Determine the [X, Y] coordinate at the center of the cell enclosing the given text.  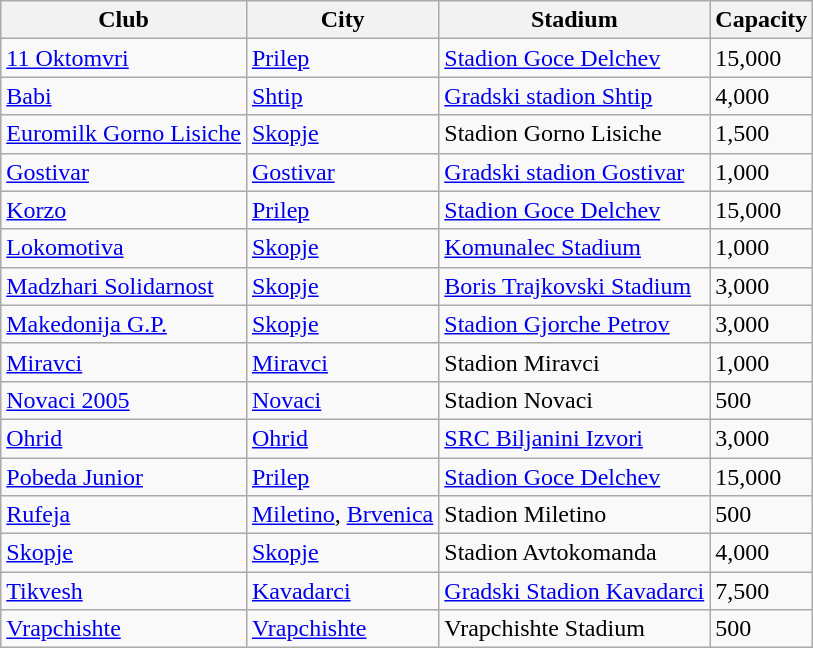
Stadion Miravci [574, 362]
Stadium [574, 20]
Euromilk Gorno Lisiche [124, 134]
Kavadarci [342, 591]
SRC Biljanini Izvori [574, 438]
Madzhari Solidarnost [124, 286]
Capacity [762, 20]
City [342, 20]
1,500 [762, 134]
Stadion Gjorche Petrov [574, 324]
11 Oktomvri [124, 58]
Rufeja [124, 515]
Korzo [124, 210]
Gradski Stadion Kavadarci [574, 591]
Stadion Gorno Lisiche [574, 134]
7,500 [762, 591]
Novaci 2005 [124, 400]
Makedonija G.P. [124, 324]
Pobeda Junior [124, 477]
Miletino, Brvenica [342, 515]
Babi [124, 96]
Gradski stadion Gostivar [574, 172]
Stadion Novaci [574, 400]
Boris Trajkovski Stadium [574, 286]
Club [124, 20]
Lokomotiva [124, 248]
Komunalec Stadium [574, 248]
Shtip [342, 96]
Tikvesh [124, 591]
Vrapchishte Stadium [574, 629]
Stadion Avtokomanda [574, 553]
Stadion Miletino [574, 515]
Novaci [342, 400]
Gradski stadion Shtip [574, 96]
